Capture the cell that displays the provided text and extract its [x, y] central coordinate. 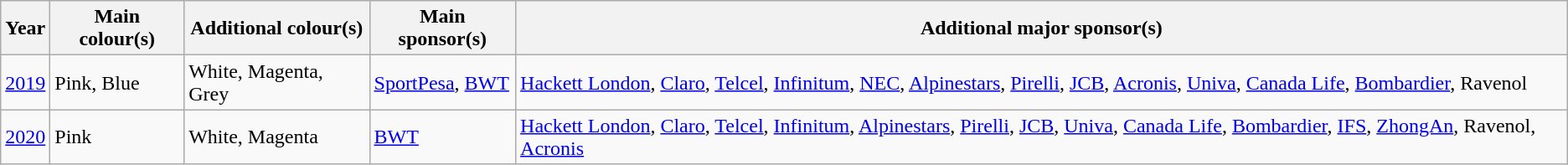
Main colour(s) [117, 28]
Year [25, 28]
Additional major sponsor(s) [1042, 28]
Additional colour(s) [276, 28]
White, Magenta [276, 137]
Pink [117, 137]
SportPesa, BWT [442, 82]
2020 [25, 137]
Hackett London, Claro, Telcel, Infinitum, Alpinestars, Pirelli, JCB, Univa, Canada Life, Bombardier, IFS, ZhongAn, Ravenol, Acronis [1042, 137]
Hackett London, Claro, Telcel, Infinitum, NEC, Alpinestars, Pirelli, JCB, Acronis, Univa, Canada Life, Bombardier, Ravenol [1042, 82]
White, Magenta, Grey [276, 82]
2019 [25, 82]
Pink, Blue [117, 82]
Main sponsor(s) [442, 28]
BWT [442, 137]
